Capture the cell that displays the provided text and extract its [X, Y] central coordinate. 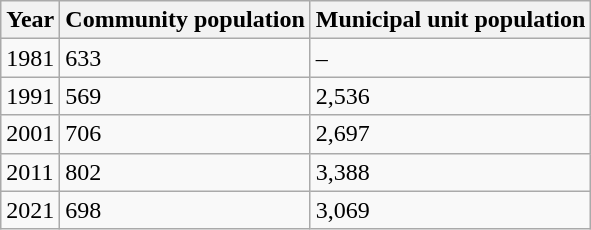
569 [185, 96]
Year [30, 20]
2011 [30, 172]
802 [185, 172]
2001 [30, 134]
3,069 [450, 210]
698 [185, 210]
2,697 [450, 134]
706 [185, 134]
Municipal unit population [450, 20]
2021 [30, 210]
633 [185, 58]
1991 [30, 96]
– [450, 58]
2,536 [450, 96]
Community population [185, 20]
1981 [30, 58]
3,388 [450, 172]
